For the text-containing cell, return its midpoint in (x, y) coordinate format. 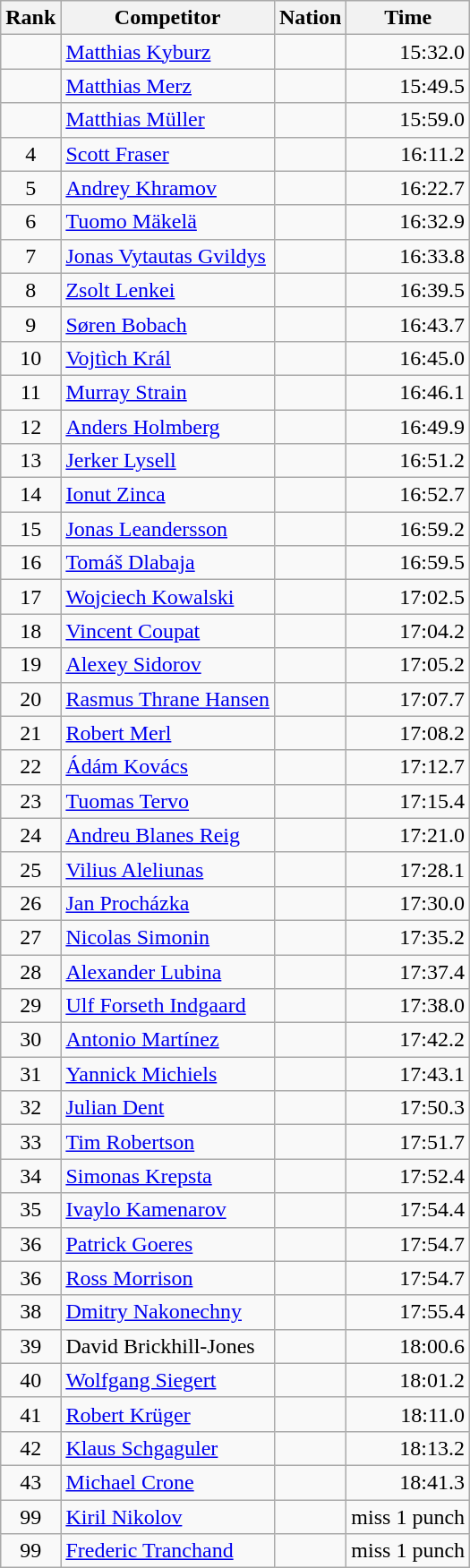
Michael Crone (168, 1482)
17:12.7 (408, 767)
Tuomo Mäkelä (168, 222)
17:54.4 (408, 1210)
33 (30, 1142)
15:59.0 (408, 120)
16:11.2 (408, 154)
Jan Procházka (168, 903)
15:49.5 (408, 86)
15:32.0 (408, 52)
22 (30, 767)
Tim Robertson (168, 1142)
Zsolt Lenkei (168, 290)
15 (30, 529)
17:52.4 (408, 1176)
17:07.7 (408, 699)
8 (30, 290)
Andrey Khramov (168, 188)
Klaus Schgaguler (168, 1448)
24 (30, 835)
16 (30, 563)
35 (30, 1210)
17:42.2 (408, 1040)
Anders Holmberg (168, 427)
17:05.2 (408, 665)
Ádám Kovács (168, 767)
42 (30, 1448)
16:51.2 (408, 461)
17:15.4 (408, 801)
17:55.4 (408, 1312)
5 (30, 188)
16:49.9 (408, 427)
Vojtìch Král (168, 358)
16:32.9 (408, 222)
Antonio Martínez (168, 1040)
Time (408, 18)
16:33.8 (408, 256)
26 (30, 903)
23 (30, 801)
16:59.5 (408, 563)
18:00.6 (408, 1346)
18:41.3 (408, 1482)
Vilius Aleliunas (168, 869)
18:13.2 (408, 1448)
17:21.0 (408, 835)
16:43.7 (408, 324)
11 (30, 392)
Simonas Krepsta (168, 1176)
18 (30, 631)
16:45.0 (408, 358)
31 (30, 1074)
Robert Merl (168, 733)
16:22.7 (408, 188)
43 (30, 1482)
25 (30, 869)
Rasmus Thrane Hansen (168, 699)
Alexey Sidorov (168, 665)
Dmitry Nakonechny (168, 1312)
16:39.5 (408, 290)
Nation (310, 18)
28 (30, 971)
16:46.1 (408, 392)
Julian Dent (168, 1108)
16:52.7 (408, 495)
Jonas Vytautas Gvildys (168, 256)
Patrick Goeres (168, 1244)
14 (30, 495)
Ionut Zinca (168, 495)
Ivaylo Kamenarov (168, 1210)
17:28.1 (408, 869)
Scott Fraser (168, 154)
Rank (30, 18)
Nicolas Simonin (168, 937)
17:38.0 (408, 1006)
Tuomas Tervo (168, 801)
6 (30, 222)
19 (30, 665)
38 (30, 1312)
17:43.1 (408, 1074)
18:11.0 (408, 1414)
32 (30, 1108)
17:04.2 (408, 631)
Murray Strain (168, 392)
21 (30, 733)
39 (30, 1346)
41 (30, 1414)
10 (30, 358)
Wolfgang Siegert (168, 1380)
20 (30, 699)
Vincent Coupat (168, 631)
Kiril Nikolov (168, 1517)
12 (30, 427)
Yannick Michiels (168, 1074)
17:02.5 (408, 597)
9 (30, 324)
Competitor (168, 18)
13 (30, 461)
17:08.2 (408, 733)
18:01.2 (408, 1380)
Matthias Kyburz (168, 52)
Andreu Blanes Reig (168, 835)
Robert Krüger (168, 1414)
27 (30, 937)
17:35.2 (408, 937)
17:37.4 (408, 971)
Alexander Lubina (168, 971)
17 (30, 597)
Ulf Forseth Indgaard (168, 1006)
Frederic Tranchand (168, 1551)
Søren Bobach (168, 324)
16:59.2 (408, 529)
David Brickhill-Jones (168, 1346)
Wojciech Kowalski (168, 597)
40 (30, 1380)
17:30.0 (408, 903)
17:50.3 (408, 1108)
17:51.7 (408, 1142)
30 (30, 1040)
Matthias Müller (168, 120)
Matthias Merz (168, 86)
Ross Morrison (168, 1278)
7 (30, 256)
34 (30, 1176)
Jonas Leandersson (168, 529)
Tomáš Dlabaja (168, 563)
29 (30, 1006)
4 (30, 154)
Jerker Lysell (168, 461)
